Locate the cell with the specified text and output its [x, y] center coordinate. 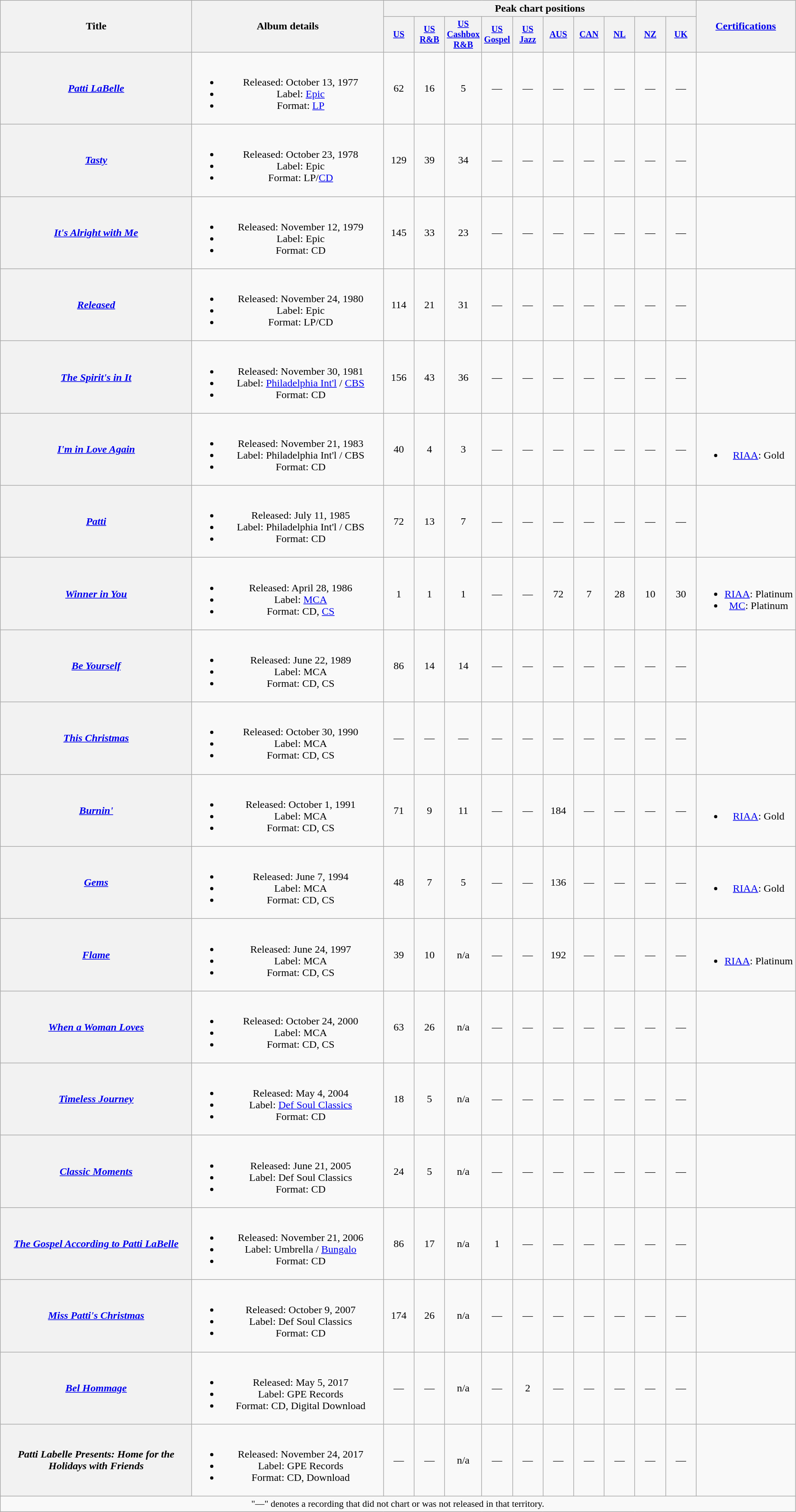
9 [430, 810]
18 [399, 1099]
156 [399, 377]
NL [620, 35]
Burnin' [96, 810]
Gems [96, 883]
129 [399, 161]
US [399, 35]
36 [464, 377]
Released: April 28, 1986Label: MCAFormat: CD, CS [288, 594]
Classic Moments [96, 1171]
Released: October 24, 2000Label: MCAFormat: CD, CS [288, 1027]
63 [399, 1027]
Released: October 1, 1991Label: MCAFormat: CD, CS [288, 810]
16 [430, 88]
Bel Hommage [96, 1388]
Patti Labelle Presents: Home for the Holidays with Friends [96, 1460]
Title [96, 26]
NZ [650, 35]
Miss Patti's Christmas [96, 1316]
Released: June 7, 1994Label: MCAFormat: CD, CS [288, 883]
RIAA: PlatinumMC: Platinum [745, 594]
43 [430, 377]
184 [559, 810]
The Gospel According to Patti LaBelle [96, 1243]
CAN [589, 35]
24 [399, 1171]
2 [527, 1388]
34 [464, 161]
This Christmas [96, 738]
114 [399, 305]
"—" denotes a recording that did not chart or was not released in that territory. [398, 1504]
21 [430, 305]
Released: October 13, 1977Label: EpicFormat: LP [288, 88]
3 [464, 450]
UK [681, 35]
US R&B [430, 35]
17 [430, 1243]
Released: October 9, 2007Label: Def Soul ClassicsFormat: CD [288, 1316]
Released: June 21, 2005Label: Def Soul ClassicsFormat: CD [288, 1171]
Released: November 21, 1983Label: Philadelphia Int'l / CBSFormat: CD [288, 450]
Released: June 22, 1989Label: MCAFormat: CD, CS [288, 666]
When a Woman Loves [96, 1027]
Released: October 23, 1978Label: EpicFormat: LP/CD [288, 161]
Released: November 24, 2017Label: GPE RecordsFormat: CD, Download [288, 1460]
Patti [96, 521]
US Jazz [527, 35]
AUS [559, 35]
Album details [288, 26]
Peak chart positions [540, 9]
48 [399, 883]
It's Alright with Me [96, 233]
Released: May 5, 2017Label: GPE RecordsFormat: CD, Digital Download [288, 1388]
33 [430, 233]
Released: November 30, 1981Label: Philadelphia Int'l / CBSFormat: CD [288, 377]
28 [620, 594]
145 [399, 233]
Released: November 12, 1979Label: EpicFormat: CD [288, 233]
RIAA: Platinum [745, 954]
Certifications [745, 26]
Flame [96, 954]
136 [559, 883]
Released [96, 305]
192 [559, 954]
Winner in You [96, 594]
Released: May 4, 2004Label: Def Soul ClassicsFormat: CD [288, 1099]
US Gospel [497, 35]
Released: November 24, 1980Label: EpicFormat: LP/CD [288, 305]
Timeless Journey [96, 1099]
4 [430, 450]
31 [464, 305]
71 [399, 810]
13 [430, 521]
Released: June 24, 1997Label: MCAFormat: CD, CS [288, 954]
Released: November 21, 2006Label: Umbrella / BungaloFormat: CD [288, 1243]
Patti LaBelle [96, 88]
Be Yourself [96, 666]
40 [399, 450]
The Spirit's in It [96, 377]
Released: July 11, 1985Label: Philadelphia Int'l / CBSFormat: CD [288, 521]
174 [399, 1316]
23 [464, 233]
I'm in Love Again [96, 450]
11 [464, 810]
62 [399, 88]
US Cashbox R&B [464, 35]
30 [681, 594]
Released: October 30, 1990Label: MCAFormat: CD, CS [288, 738]
Tasty [96, 161]
